From the cell containing the given text, extract its center point as (x, y) coordinate. 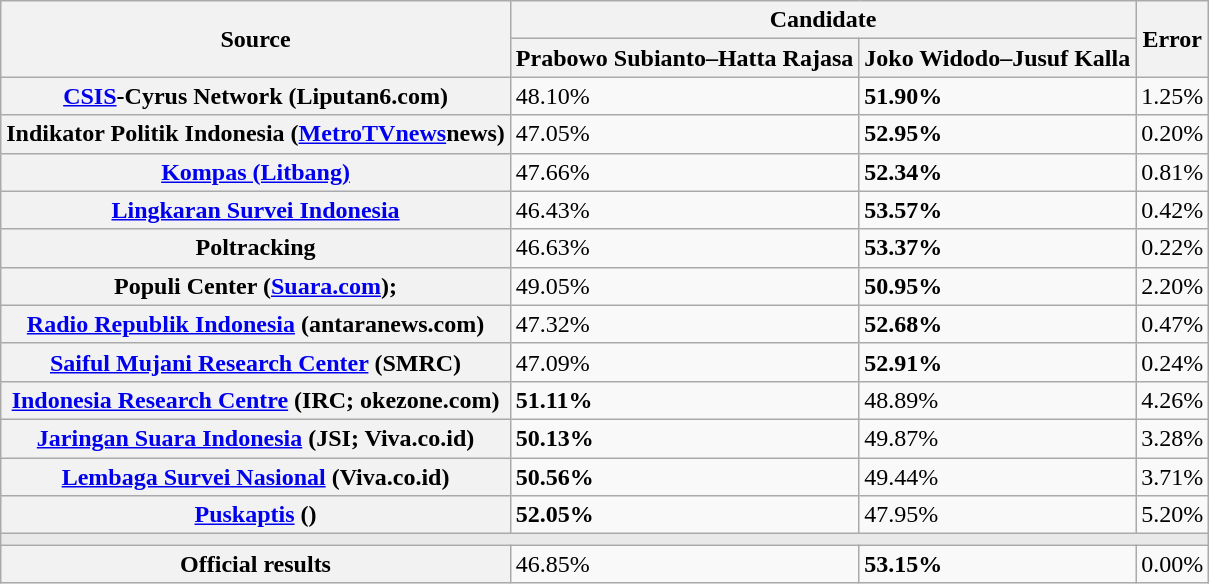
47.32% (684, 324)
46.85% (684, 564)
49.05% (684, 286)
4.26% (1172, 400)
47.05% (684, 134)
50.95% (998, 286)
3.28% (1172, 438)
Lembaga Survei Nasional (Viva.co.id) (256, 477)
Candidate (822, 20)
49.44% (998, 477)
50.13% (684, 438)
0.47% (1172, 324)
5.20% (1172, 515)
0.81% (1172, 172)
52.68% (998, 324)
Poltracking (256, 248)
3.71% (1172, 477)
52.05% (684, 515)
Populi Center (Suara.com); (256, 286)
53.57% (998, 210)
0.20% (1172, 134)
49.87% (998, 438)
51.90% (998, 96)
Kompas (Litbang) (256, 172)
46.43% (684, 210)
2.20% (1172, 286)
51.11% (684, 400)
Prabowo Subianto–Hatta Rajasa (684, 58)
Error (1172, 39)
52.34% (998, 172)
Lingkaran Survei Indonesia (256, 210)
46.63% (684, 248)
50.56% (684, 477)
Indonesia Research Centre (IRC; okezone.com) (256, 400)
Joko Widodo–Jusuf Kalla (998, 58)
48.10% (684, 96)
53.37% (998, 248)
Saiful Mujani Research Center (SMRC) (256, 362)
Source (256, 39)
CSIS-Cyrus Network (Liputan6.com) (256, 96)
Official results (256, 564)
Indikator Politik Indonesia (MetroTVnewsnews) (256, 134)
0.00% (1172, 564)
48.89% (998, 400)
1.25% (1172, 96)
Jaringan Suara Indonesia (JSI; Viva.co.id) (256, 438)
0.22% (1172, 248)
0.24% (1172, 362)
47.95% (998, 515)
52.95% (998, 134)
47.09% (684, 362)
Radio Republik Indonesia (antaranews.com) (256, 324)
Puskaptis () (256, 515)
47.66% (684, 172)
52.91% (998, 362)
53.15% (998, 564)
0.42% (1172, 210)
